Return (X, Y) of the center of cell containing provided text 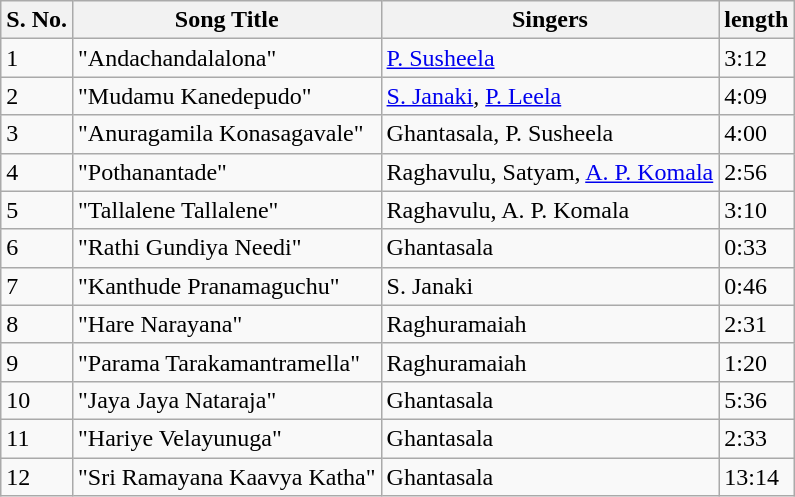
"Mudamu Kanedepudo" (226, 96)
9 (37, 362)
2:33 (756, 438)
"Anuragamila Konasagavale" (226, 134)
"Jaya Jaya Nataraja" (226, 400)
Raghavulu, Satyam, A. P. Komala (550, 172)
P. Susheela (550, 58)
0:33 (756, 248)
"Sri Ramayana Kaavya Katha" (226, 477)
10 (37, 400)
6 (37, 248)
4:09 (756, 96)
Raghavulu, A. P. Komala (550, 210)
2 (37, 96)
"Hariye Velayunuga" (226, 438)
5 (37, 210)
2:31 (756, 324)
12 (37, 477)
"Tallalene Tallalene" (226, 210)
4 (37, 172)
"Rathi Gundiya Needi" (226, 248)
13:14 (756, 477)
7 (37, 286)
1:20 (756, 362)
Song Title (226, 20)
length (756, 20)
0:46 (756, 286)
11 (37, 438)
3:12 (756, 58)
3:10 (756, 210)
5:36 (756, 400)
4:00 (756, 134)
Singers (550, 20)
1 (37, 58)
8 (37, 324)
"Pothanantade" (226, 172)
2:56 (756, 172)
S. No. (37, 20)
S. Janaki, P. Leela (550, 96)
"Andachandalalona" (226, 58)
"Kanthude Pranamaguchu" (226, 286)
"Parama Tarakamantramella" (226, 362)
"Hare Narayana" (226, 324)
3 (37, 134)
S. Janaki (550, 286)
Ghantasala, P. Susheela (550, 134)
